From the cell containing the given text, extract its center point as (X, Y) coordinate. 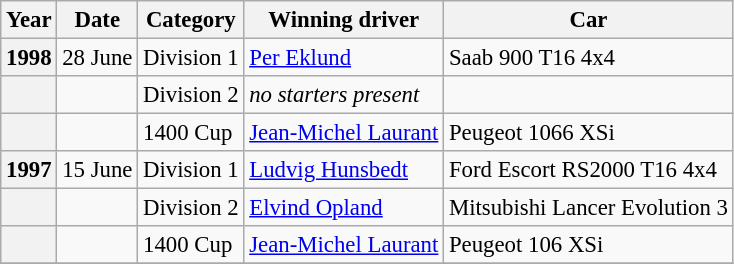
15 June (98, 170)
Year (29, 20)
Peugeot 106 XSi (589, 245)
Mitsubishi Lancer Evolution 3 (589, 208)
Winning driver (344, 20)
no starters present (344, 95)
Ludvig Hunsbedt (344, 170)
Saab 900 T16 4x4 (589, 58)
Date (98, 20)
Category (191, 20)
Per Eklund (344, 58)
Elvind Opland (344, 208)
28 June (98, 58)
Car (589, 20)
Peugeot 1066 XSi (589, 133)
1998 (29, 58)
1997 (29, 170)
Ford Escort RS2000 T16 4x4 (589, 170)
